Output the (x, y) coordinate of the center of the cell containing the given text.  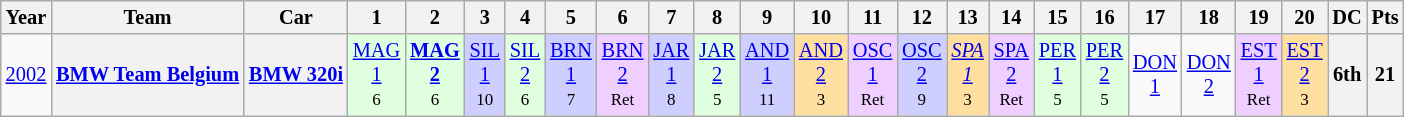
BRN2Ret (623, 75)
Car (296, 17)
15 (1058, 17)
20 (1305, 17)
Team (148, 17)
13 (968, 17)
OSC29 (922, 75)
DON2 (1209, 75)
EST23 (1305, 75)
JAR18 (671, 75)
BMW Team Belgium (148, 75)
MAG26 (435, 75)
DC (1348, 17)
SIL110 (485, 75)
2 (435, 17)
11 (872, 17)
1 (376, 17)
JAR25 (717, 75)
BRN17 (571, 75)
EST1Ret (1259, 75)
10 (821, 17)
2002 (26, 75)
Year (26, 17)
OSC1Ret (872, 75)
AND23 (821, 75)
9 (767, 17)
17 (1155, 17)
8 (717, 17)
BMW 320i (296, 75)
SPA13 (968, 75)
6th (1348, 75)
12 (922, 17)
7 (671, 17)
19 (1259, 17)
14 (1012, 17)
SPA2Ret (1012, 75)
AND111 (767, 75)
5 (571, 17)
16 (1104, 17)
18 (1209, 17)
3 (485, 17)
6 (623, 17)
PER15 (1058, 75)
SIL26 (525, 75)
DON1 (1155, 75)
MAG16 (376, 75)
Pts (1386, 17)
4 (525, 17)
PER25 (1104, 75)
21 (1386, 75)
